Return the [x, y] coordinate for the center point of the cell that contains the specified text.  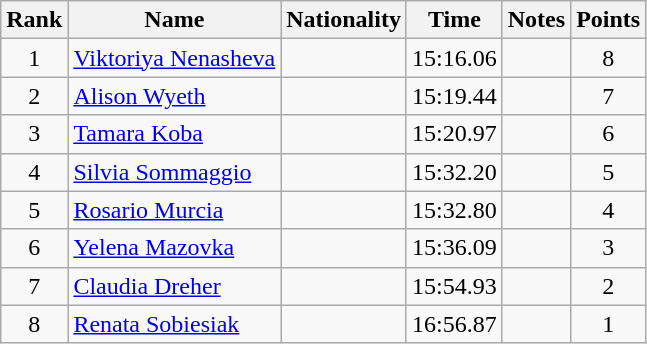
Alison Wyeth [174, 96]
Tamara Koba [174, 134]
Renata Sobiesiak [174, 324]
Rank [34, 20]
15:32.20 [454, 172]
Yelena Mazovka [174, 248]
Silvia Sommaggio [174, 172]
Name [174, 20]
Viktoriya Nenasheva [174, 58]
Claudia Dreher [174, 286]
15:20.97 [454, 134]
15:19.44 [454, 96]
15:36.09 [454, 248]
Points [608, 20]
16:56.87 [454, 324]
15:32.80 [454, 210]
Notes [536, 20]
15:54.93 [454, 286]
Time [454, 20]
Nationality [344, 20]
Rosario Murcia [174, 210]
15:16.06 [454, 58]
